Find where the given text appears and provide that cell's center as (X, Y) coordinate. 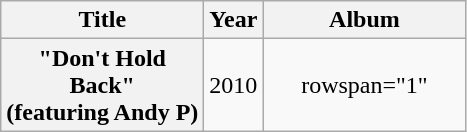
Album (364, 20)
2010 (234, 85)
Title (102, 20)
rowspan="1" (364, 85)
Year (234, 20)
"Don't Hold Back"(featuring Andy P) (102, 85)
